Determine the [x, y] coordinate at the center of the cell enclosing the given text.  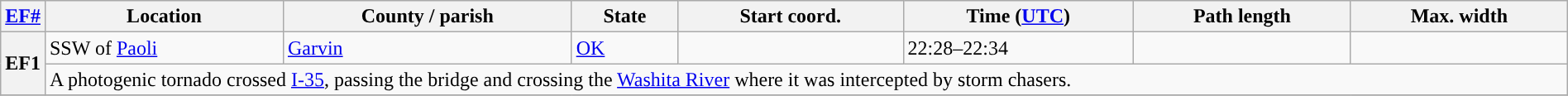
SSW of Paoli [164, 48]
22:28–22:34 [1018, 48]
Path length [1242, 17]
Time (UTC) [1018, 17]
OK [624, 48]
Garvin [427, 48]
Location [164, 17]
Start coord. [791, 17]
State [624, 17]
EF# [23, 17]
County / parish [427, 17]
Max. width [1459, 17]
A photogenic tornado crossed I-35, passing the bridge and crossing the Washita River where it was intercepted by storm chasers. [806, 79]
EF1 [23, 64]
